From the cell containing the given text, extract its center point as (x, y) coordinate. 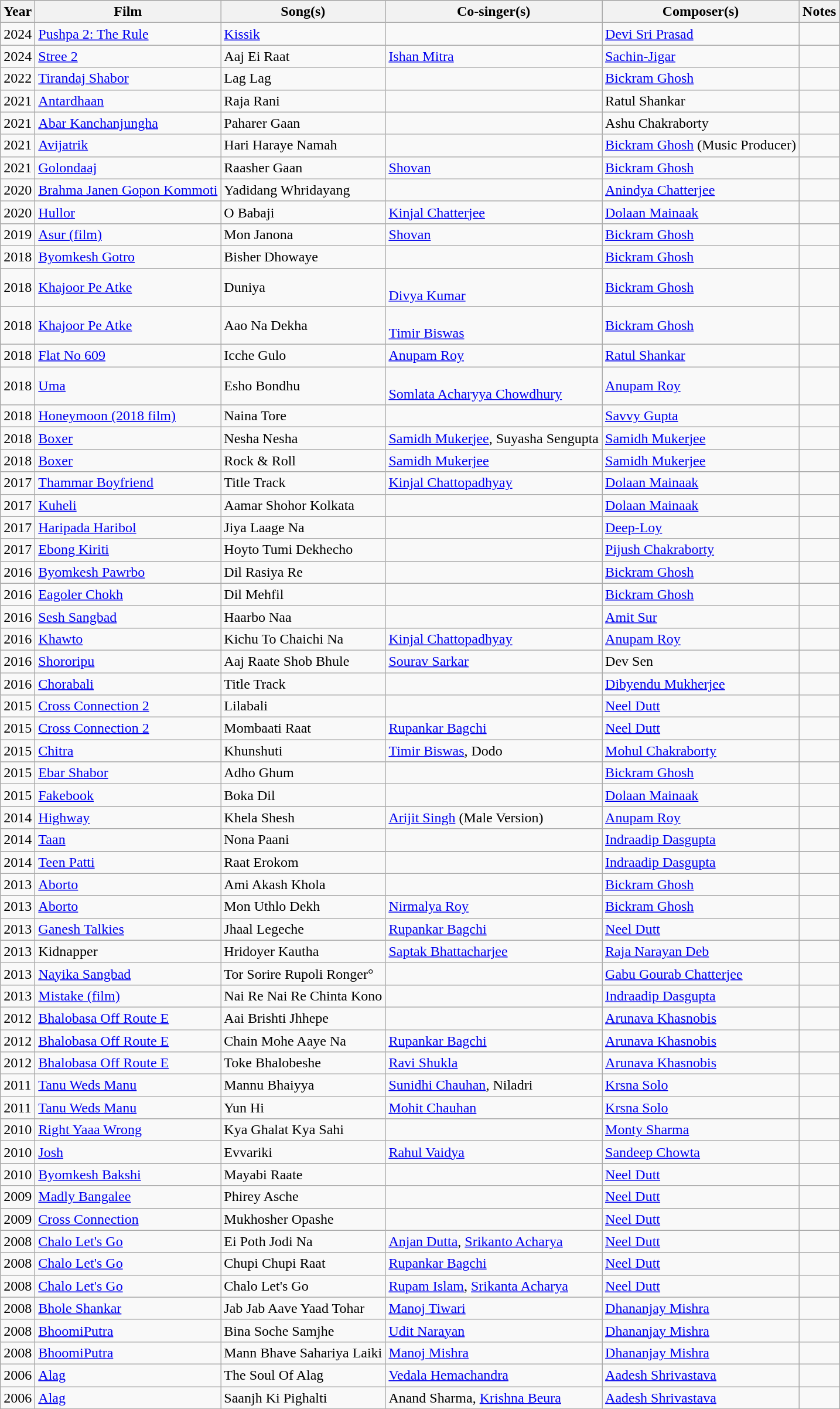
Aaj Raate Shob Bhule (303, 661)
Somlata Acharyya Chowdhury (494, 386)
Josh (128, 1152)
Icche Gulo (303, 356)
Sandeep Chowta (701, 1152)
Nirmalya Roy (494, 907)
Ei Poth Jodi Na (303, 1241)
Mistake (film) (128, 996)
Film (128, 12)
Timir Biswas (494, 326)
Sachin-Jigar (701, 56)
Dev Sen (701, 661)
Mayabi Raate (303, 1175)
O Babaji (303, 212)
Hari Haraye Namah (303, 145)
Manoj Tiwari (494, 1308)
Kinjal Chatterjee (494, 212)
Mon Uthlo Dekh (303, 907)
The Soul Of Alag (303, 1375)
Arijit Singh (Male Version) (494, 818)
Bhole Shankar (128, 1308)
Lag Lag (303, 79)
Timir Biswas, Dodo (494, 751)
Raja Rani (303, 101)
Sourav Sarkar (494, 661)
Shororipu (128, 661)
Mombaati Raat (303, 729)
Chain Mohe Aaye Na (303, 1040)
Aao Na Dekha (303, 326)
Ebar Shabor (128, 773)
Samidh Mukerjee, Suyasha Sengupta (494, 438)
Jab Jab Aave Yaad Tohar (303, 1308)
Ami Akash Khola (303, 884)
Kichu To Chaichi Na (303, 639)
2022 (18, 79)
Stree 2 (128, 56)
Ravi Shukla (494, 1063)
Gabu Gourab Chatterjee (701, 974)
Fakebook (128, 795)
Duniya (303, 287)
Cross Connection (128, 1219)
Year (18, 12)
Rupam Islam, Srikanta Acharya (494, 1286)
Asur (film) (128, 234)
Anindya Chatterjee (701, 190)
Devi Sri Prasad (701, 34)
Aamar Shohor Kolkata (303, 505)
Highway (128, 818)
Savvy Gupta (701, 416)
Jiya Laage Na (303, 527)
Kuheli (128, 505)
Toke Bhalobeshe (303, 1063)
Nona Paani (303, 840)
Mohit Chauhan (494, 1108)
Dil Mehfil (303, 594)
2019 (18, 234)
Bisher Dhowaye (303, 257)
Aai Brishti Jhhepe (303, 1018)
Abar Kanchanjungha (128, 123)
Hoyto Tumi Dekhecho (303, 550)
Mannu Bhaiyya (303, 1085)
Byomkesh Gotro (128, 257)
Naina Tore (303, 416)
Saanjh Ki Pighalti (303, 1398)
Udit Narayan (494, 1330)
Paharer Gaan (303, 123)
Esho Bondhu (303, 386)
Bina Soche Samjhe (303, 1330)
Kissik (303, 34)
Tor Sorire Rupoli Ronger° (303, 974)
Chitra (128, 751)
Jhaal Legeche (303, 929)
Anjan Dutta, Srikanto Acharya (494, 1241)
Manoj Mishra (494, 1353)
Avijatrik (128, 145)
Evvariki (303, 1152)
Raat Erokom (303, 862)
Hullor (128, 212)
Kya Ghalat Kya Sahi (303, 1130)
Ebong Kiriti (128, 550)
Co-singer(s) (494, 12)
Monty Sharma (701, 1130)
Aaj Ei Raat (303, 56)
Amit Sur (701, 617)
Khawto (128, 639)
Hridoyer Kautha (303, 951)
Byomkesh Pawrbo (128, 572)
Madly Bangalee (128, 1197)
Kidnapper (128, 951)
Raasher Gaan (303, 168)
Saptak Bhattacharjee (494, 951)
Pushpa 2: The Rule (128, 34)
Ishan Mitra (494, 56)
Nayika Sangbad (128, 974)
Byomkesh Bakshi (128, 1175)
Ganesh Talkies (128, 929)
Anand Sharma, Krishna Beura (494, 1398)
Uma (128, 386)
Sesh Sangbad (128, 617)
Phirey Asche (303, 1197)
Song(s) (303, 12)
Vedala Hemachandra (494, 1375)
Mukhosher Opashe (303, 1219)
Right Yaaa Wrong (128, 1130)
Divya Kumar (494, 287)
Khunshuti (303, 751)
Nai Re Nai Re Chinta Kono (303, 996)
Haarbo Naa (303, 617)
Eagoler Chokh (128, 594)
Mon Janona (303, 234)
Deep-Loy (701, 527)
Antardhaan (128, 101)
Honeymoon (2018 film) (128, 416)
Boka Dil (303, 795)
Yun Hi (303, 1108)
Khela Shesh (303, 818)
Bickram Ghosh (Music Producer) (701, 145)
Composer(s) (701, 12)
Nesha Nesha (303, 438)
Lilabali (303, 706)
Teen Patti (128, 862)
Notes (819, 12)
Thammar Boyfriend (128, 483)
Pijush Chakraborty (701, 550)
Raja Narayan Deb (701, 951)
Rock & Roll (303, 461)
Chorabali (128, 684)
Yadidang Whridayang (303, 190)
Dibyendu Mukherjee (701, 684)
Golondaaj (128, 168)
Tirandaj Shabor (128, 79)
Sunidhi Chauhan, Niladri (494, 1085)
Rahul Vaidya (494, 1152)
Mann Bhave Sahariya Laiki (303, 1353)
Adho Ghum (303, 773)
Dil Rasiya Re (303, 572)
Chupi Chupi Raat (303, 1264)
Taan (128, 840)
Flat No 609 (128, 356)
Brahma Janen Gopon Kommoti (128, 190)
Mohul Chakraborty (701, 751)
Ashu Chakraborty (701, 123)
Haripada Haribol (128, 527)
